Locate the cell with the specified text and output its [x, y] center coordinate. 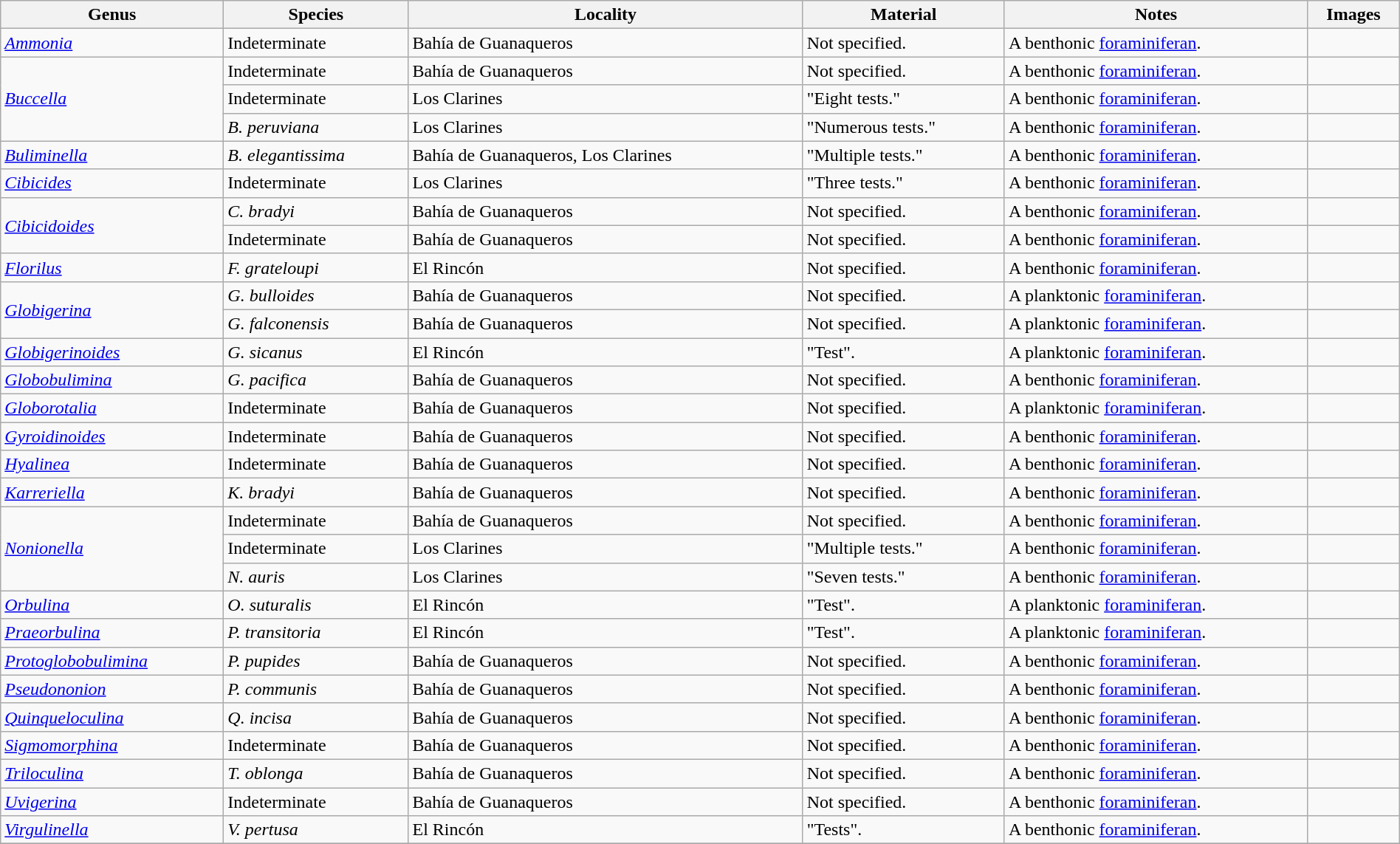
Species [316, 15]
Praeorbulina [112, 633]
B. peruviana [316, 127]
Quinqueloculina [112, 717]
Buliminella [112, 155]
N. auris [316, 577]
P. transitoria [316, 633]
B. elegantissima [316, 155]
Images [1353, 15]
Pseudononion [112, 689]
P. communis [316, 689]
Sigmomorphina [112, 745]
Material [904, 15]
Virgulinella [112, 830]
Cibicides [112, 183]
G. falconensis [316, 323]
Florilus [112, 267]
Karreriella [112, 493]
Globorotalia [112, 408]
O. suturalis [316, 605]
"Seven tests." [904, 577]
Ammonia [112, 43]
Globigerinoides [112, 352]
Locality [605, 15]
Uvigerina [112, 801]
T. oblonga [316, 773]
Genus [112, 15]
Bahía de Guanaqueros, Los Clarines [605, 155]
"Three tests." [904, 183]
P. pupides [316, 661]
"Eight tests." [904, 99]
Protoglobobulimina [112, 661]
K. bradyi [316, 493]
Notes [1156, 15]
Orbulina [112, 605]
"Tests". [904, 830]
"Numerous tests." [904, 127]
Nonionella [112, 549]
Gyroidinoides [112, 436]
Globigerina [112, 309]
G. bulloides [316, 295]
G. sicanus [316, 352]
Triloculina [112, 773]
G. pacifica [316, 380]
V. pertusa [316, 830]
C. bradyi [316, 211]
Globobulimina [112, 380]
Buccella [112, 99]
Q. incisa [316, 717]
Cibicidoides [112, 225]
F. grateloupi [316, 267]
Hyalinea [112, 464]
